Capture the cell that displays the provided text and extract its (X, Y) central coordinate. 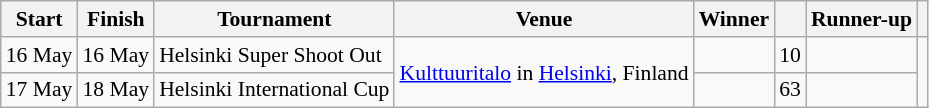
17 May (40, 90)
Tournament (274, 19)
Runner-up (862, 19)
Start (40, 19)
10 (790, 55)
Helsinki Super Shoot Out (274, 55)
18 May (116, 90)
63 (790, 90)
Helsinki International Cup (274, 90)
Kulttuuritalo in Helsinki, Finland (544, 72)
Finish (116, 19)
Venue (544, 19)
Winner (734, 19)
